Detect which cell encompasses the target text, then output its (X, Y) center coordinate. 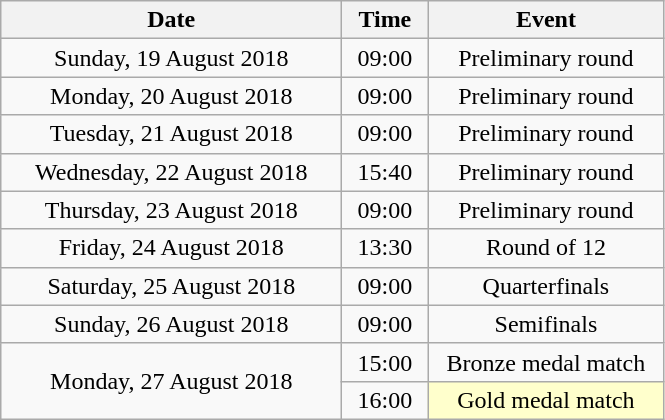
Time (385, 20)
Friday, 24 August 2018 (172, 248)
Date (172, 20)
Monday, 27 August 2018 (172, 381)
Round of 12 (546, 248)
15:40 (385, 172)
Thursday, 23 August 2018 (172, 210)
13:30 (385, 248)
Quarterfinals (546, 286)
15:00 (385, 362)
Semifinals (546, 324)
16:00 (385, 400)
Gold medal match (546, 400)
Bronze medal match (546, 362)
Monday, 20 August 2018 (172, 96)
Sunday, 19 August 2018 (172, 58)
Tuesday, 21 August 2018 (172, 134)
Sunday, 26 August 2018 (172, 324)
Event (546, 20)
Saturday, 25 August 2018 (172, 286)
Wednesday, 22 August 2018 (172, 172)
